Scan for the cell matching the given text and deliver its [X, Y] coordinate at center. 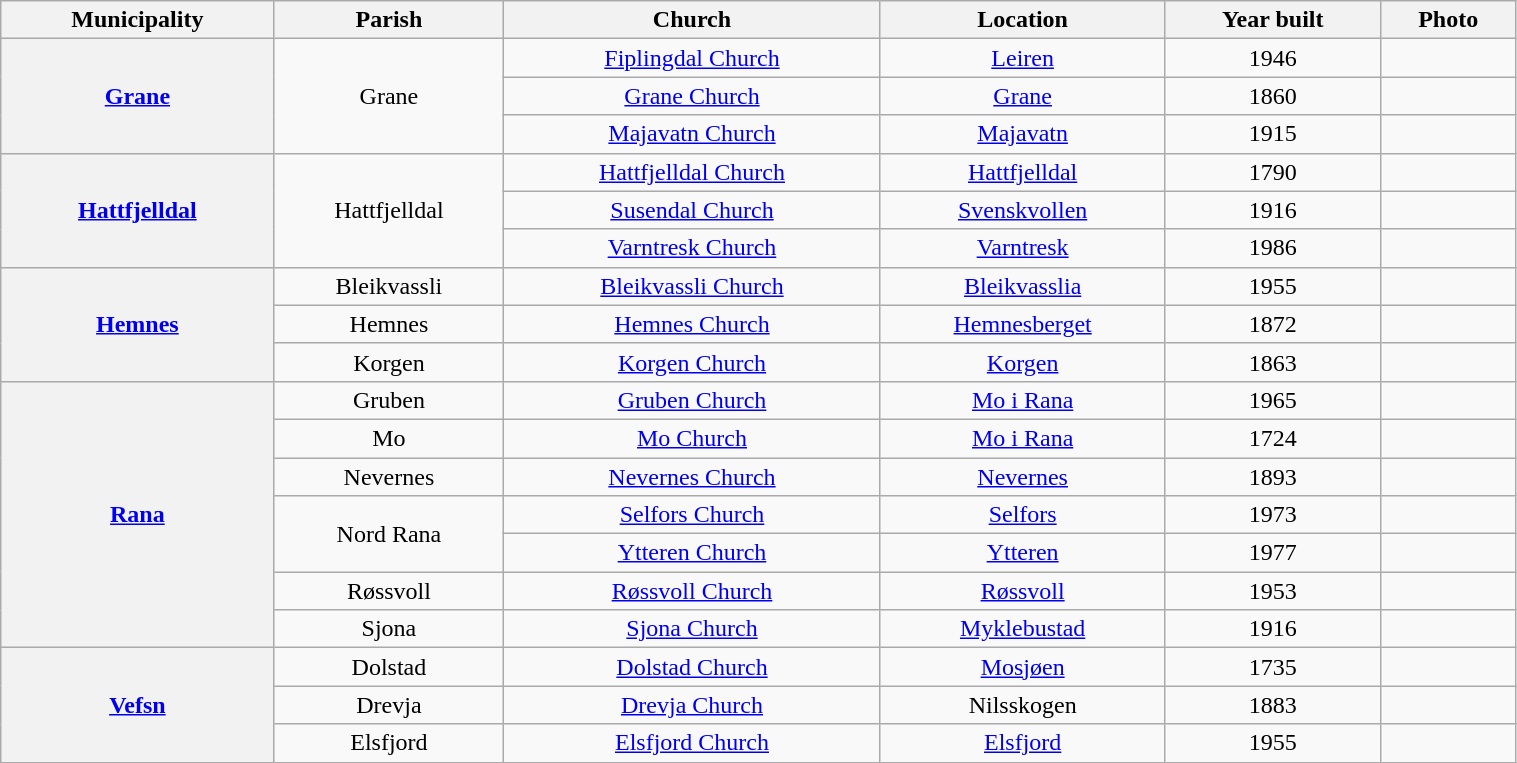
1953 [1272, 591]
Ytteren [1022, 553]
Hattfjelldal Church [692, 172]
Gruben [389, 400]
1790 [1272, 172]
Svenskvollen [1022, 210]
1915 [1272, 134]
Majavatn Church [692, 134]
Nevernes Church [692, 477]
1977 [1272, 553]
Korgen Church [692, 362]
Grane Church [692, 96]
Municipality [138, 20]
Sjona [389, 629]
Photo [1448, 20]
Drevja Church [692, 705]
Mosjøen [1022, 667]
Hemnes Church [692, 324]
Year built [1272, 20]
1735 [1272, 667]
Bleikvassli [389, 286]
1973 [1272, 515]
Myklebustad [1022, 629]
Mo Church [692, 438]
Location [1022, 20]
Elsfjord Church [692, 743]
1986 [1272, 248]
Gruben Church [692, 400]
1724 [1272, 438]
Selfors Church [692, 515]
Parish [389, 20]
Røssvoll Church [692, 591]
1883 [1272, 705]
Mo [389, 438]
Dolstad [389, 667]
Bleikvasslia [1022, 286]
Bleikvassli Church [692, 286]
1965 [1272, 400]
Leiren [1022, 58]
Nord Rana [389, 534]
Selfors [1022, 515]
1863 [1272, 362]
Vefsn [138, 705]
Church [692, 20]
Hemnesberget [1022, 324]
1946 [1272, 58]
1893 [1272, 477]
Drevja [389, 705]
Majavatn [1022, 134]
Varntresk [1022, 248]
1860 [1272, 96]
Fiplingdal Church [692, 58]
Rana [138, 514]
Susendal Church [692, 210]
1872 [1272, 324]
Nilsskogen [1022, 705]
Sjona Church [692, 629]
Dolstad Church [692, 667]
Ytteren Church [692, 553]
Varntresk Church [692, 248]
